Scan for the cell matching the given text and deliver its (x, y) coordinate at center. 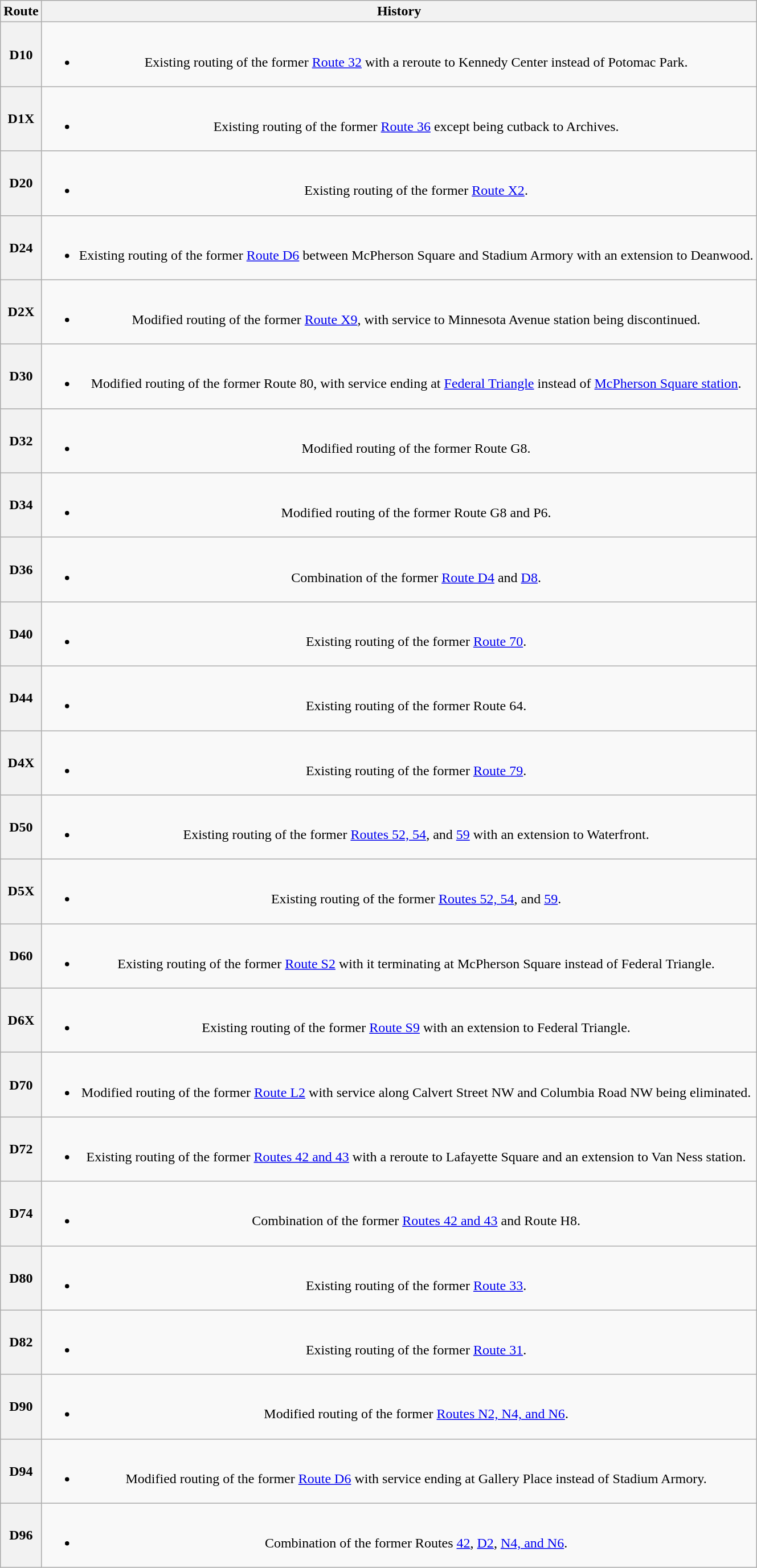
D32 (21, 441)
D74 (21, 1213)
Existing routing of the former Route 32 with a reroute to Kennedy Center instead of Potomac Park. (399, 55)
D80 (21, 1278)
D20 (21, 183)
Existing routing of the former Route S9 with an extension to Federal Triangle. (399, 1021)
D36 (21, 570)
Modified routing of the former Route G8. (399, 441)
D1X (21, 118)
Combination of the former Routes 42, D2, N4, and N6. (399, 1536)
Modified routing of the former Route G8 and P6. (399, 505)
D4X (21, 762)
D70 (21, 1084)
Existing routing of the former Route 64. (399, 698)
Existing routing of the former Route D6 between McPherson Square and Stadium Armory with an extension to Deanwood. (399, 247)
Existing routing of the former Route 31. (399, 1342)
Existing routing of the former Route 70. (399, 633)
D24 (21, 247)
Existing routing of the former Route 36 except being cutback to Archives. (399, 118)
Existing routing of the former Route X2. (399, 183)
Existing routing of the former Route 79. (399, 762)
D44 (21, 698)
D94 (21, 1471)
Existing routing of the former Route S2 with it terminating at McPherson Square instead of Federal Triangle. (399, 956)
D5X (21, 892)
D60 (21, 956)
Modified routing of the former Route X9, with service to Minnesota Avenue station being discontinued. (399, 312)
Existing routing of the former Routes 42 and 43 with a reroute to Lafayette Square and an extension to Van Ness station. (399, 1149)
Modified routing of the former Route L2 with service along Calvert Street NW and Columbia Road NW being eliminated. (399, 1084)
Combination of the former Route D4 and D8. (399, 570)
Existing routing of the former Routes 52, 54, and 59 with an extension to Waterfront. (399, 827)
Existing routing of the former Routes 52, 54, and 59. (399, 892)
Combination of the former Routes 42 and 43 and Route H8. (399, 1213)
D30 (21, 376)
D96 (21, 1536)
D40 (21, 633)
History (399, 11)
Modified routing of the former Routes N2, N4, and N6. (399, 1407)
D72 (21, 1149)
Modified routing of the former Route 80, with service ending at Federal Triangle instead of McPherson Square station. (399, 376)
D2X (21, 312)
Route (21, 11)
Modified routing of the former Route D6 with service ending at Gallery Place instead of Stadium Armory. (399, 1471)
D82 (21, 1342)
D34 (21, 505)
D90 (21, 1407)
D6X (21, 1021)
D50 (21, 827)
Existing routing of the former Route 33. (399, 1278)
D10 (21, 55)
